Determine the [x, y] coordinate at the center of the cell enclosing the given text.  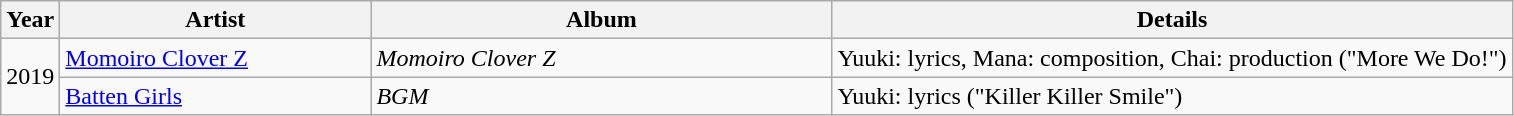
Yuuki: lyrics ("Killer Killer Smile") [1172, 96]
2019 [30, 77]
BGM [602, 96]
Details [1172, 20]
Batten Girls [216, 96]
Album [602, 20]
Artist [216, 20]
Yuuki: lyrics, Mana: composition, Chai: production ("More We Do!") [1172, 58]
Year [30, 20]
